Detect which cell encompasses the target text, then output its (x, y) center coordinate. 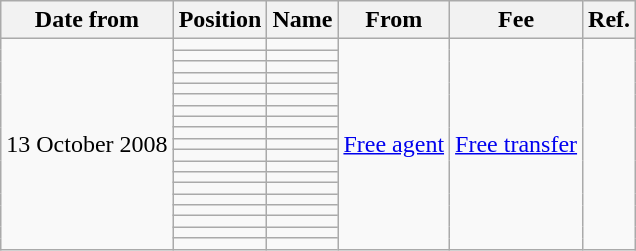
Free transfer (516, 144)
Position (220, 20)
Free agent (394, 144)
Ref. (610, 20)
Date from (87, 20)
Name (302, 20)
From (394, 20)
Fee (516, 20)
13 October 2008 (87, 144)
